Output the [X, Y] coordinate of the center of the cell containing the given text.  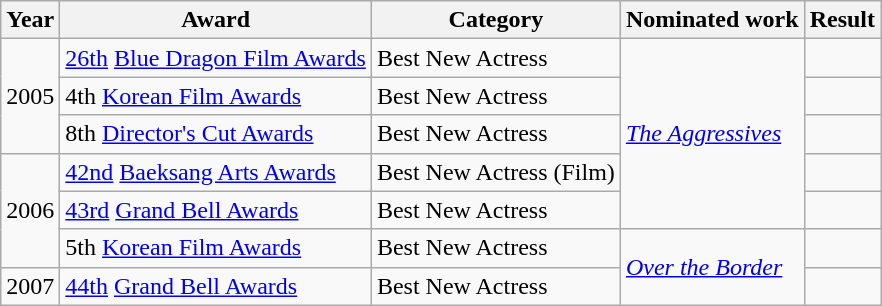
44th Grand Bell Awards [216, 286]
Result [842, 20]
Best New Actress (Film) [496, 172]
2006 [30, 210]
Nominated work [712, 20]
8th Director's Cut Awards [216, 134]
Year [30, 20]
5th Korean Film Awards [216, 248]
26th Blue Dragon Film Awards [216, 58]
Over the Border [712, 267]
2007 [30, 286]
Award [216, 20]
The Aggressives [712, 134]
43rd Grand Bell Awards [216, 210]
2005 [30, 96]
42nd Baeksang Arts Awards [216, 172]
4th Korean Film Awards [216, 96]
Category [496, 20]
